Extract the [x, y] coordinate from the center of the cell holding the provided text.  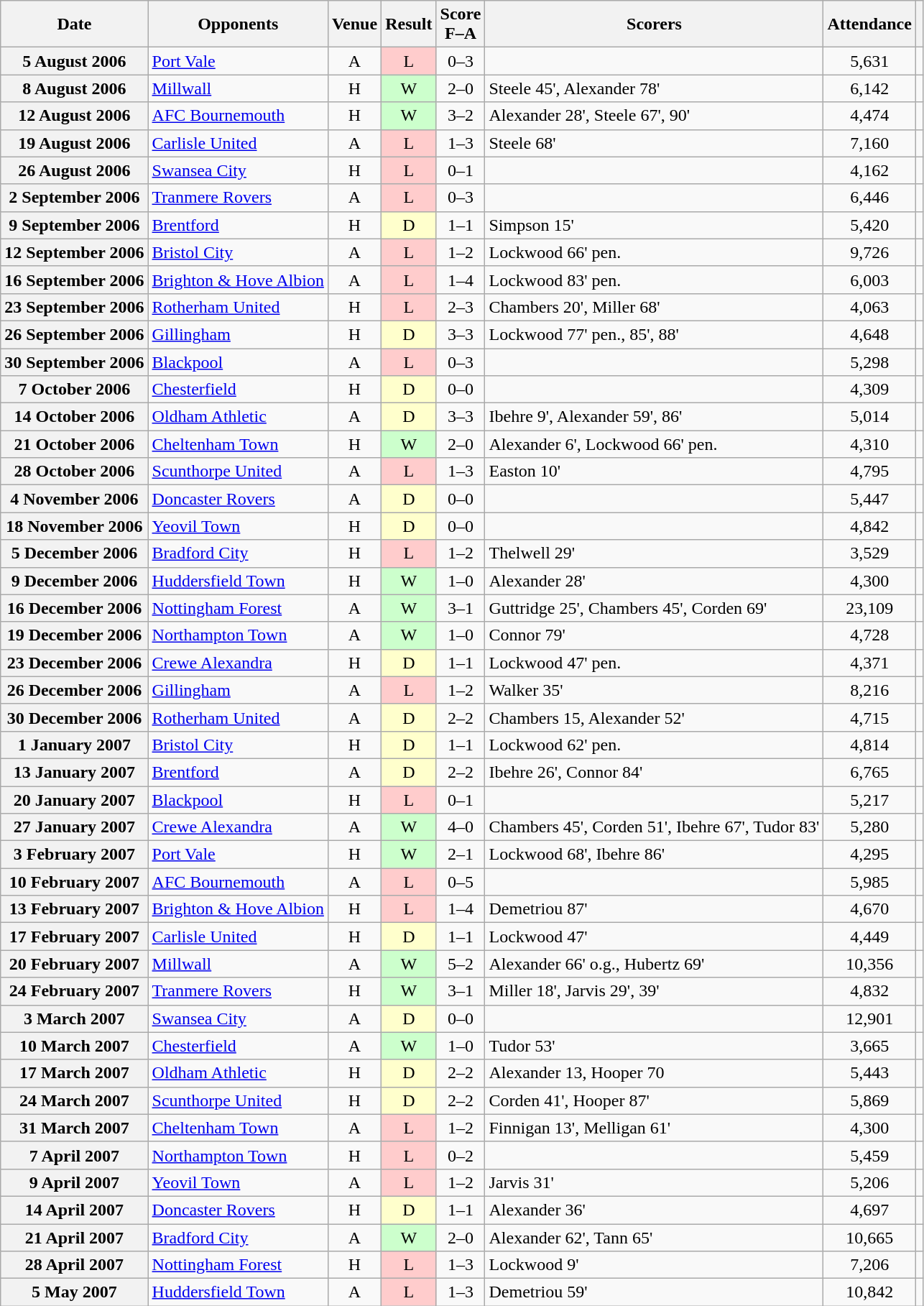
Thelwell 29' [654, 553]
2 September 2006 [75, 198]
7 April 2007 [75, 1155]
5,280 [869, 827]
Easton 10' [654, 472]
30 September 2006 [75, 362]
5,869 [869, 1100]
Jarvis 31' [654, 1182]
17 March 2007 [75, 1073]
3,665 [869, 1046]
10 February 2007 [75, 882]
12 September 2006 [75, 252]
Result [409, 24]
5–2 [461, 964]
12 August 2006 [75, 116]
6,765 [869, 772]
9 September 2006 [75, 225]
4–0 [461, 827]
4,832 [869, 991]
1 January 2007 [75, 745]
30 December 2006 [75, 717]
Miller 18', Jarvis 29', 39' [654, 991]
Alexander 13, Hooper 70 [654, 1073]
4,449 [869, 937]
5,459 [869, 1155]
20 February 2007 [75, 964]
4 November 2006 [75, 499]
4,814 [869, 745]
18 November 2006 [75, 526]
Scorers [654, 24]
23,109 [869, 608]
5,014 [869, 417]
4,842 [869, 526]
8,216 [869, 690]
4,697 [869, 1210]
3 February 2007 [75, 855]
4,295 [869, 855]
Demetriou 87' [654, 909]
0–2 [461, 1155]
5,298 [869, 362]
0–5 [461, 882]
27 January 2007 [75, 827]
Lockwood 62' pen. [654, 745]
9,726 [869, 252]
26 August 2006 [75, 170]
ScoreF–A [461, 24]
21 October 2006 [75, 444]
20 January 2007 [75, 800]
Demetriou 59' [654, 1292]
4,728 [869, 635]
6,446 [869, 198]
Lockwood 68', Ibehre 86' [654, 855]
4,648 [869, 334]
23 September 2006 [75, 307]
Alexander 66' o.g., Hubertz 69' [654, 964]
24 February 2007 [75, 991]
14 October 2006 [75, 417]
5,447 [869, 499]
Ibehre 26', Connor 84' [654, 772]
Chambers 15, Alexander 52' [654, 717]
Alexander 6', Lockwood 66' pen. [654, 444]
8 August 2006 [75, 88]
Lockwood 47' [654, 937]
23 December 2006 [75, 663]
28 October 2006 [75, 472]
Chambers 45', Corden 51', Ibehre 67', Tudor 83' [654, 827]
19 August 2006 [75, 143]
16 December 2006 [75, 608]
4,474 [869, 116]
Corden 41', Hooper 87' [654, 1100]
21 April 2007 [75, 1237]
26 December 2006 [75, 690]
Alexander 62', Tann 65' [654, 1237]
5,420 [869, 225]
Steele 68' [654, 143]
Connor 79' [654, 635]
4,310 [869, 444]
9 April 2007 [75, 1182]
Alexander 28', Steele 67', 90' [654, 116]
4,715 [869, 717]
10,665 [869, 1237]
Attendance [869, 24]
Finnigan 13', Melligan 61' [654, 1128]
13 January 2007 [75, 772]
5,217 [869, 800]
Simpson 15' [654, 225]
Alexander 36' [654, 1210]
Lockwood 66' pen. [654, 252]
7,206 [869, 1265]
Date [75, 24]
4,795 [869, 472]
24 March 2007 [75, 1100]
4,309 [869, 390]
6,003 [869, 280]
Lockwood 83' pen. [654, 280]
7 October 2006 [75, 390]
28 April 2007 [75, 1265]
3–2 [461, 116]
Lockwood 77' pen., 85', 88' [654, 334]
5,631 [869, 61]
19 December 2006 [75, 635]
5,985 [869, 882]
4,162 [869, 170]
16 September 2006 [75, 280]
5 December 2006 [75, 553]
5,443 [869, 1073]
4,371 [869, 663]
2–1 [461, 855]
Tudor 53' [654, 1046]
5,206 [869, 1182]
4,670 [869, 909]
3 March 2007 [75, 1018]
10,356 [869, 964]
17 February 2007 [75, 937]
5 May 2007 [75, 1292]
2–3 [461, 307]
Opponents [238, 24]
12,901 [869, 1018]
3,529 [869, 553]
5 August 2006 [75, 61]
10,842 [869, 1292]
14 April 2007 [75, 1210]
Walker 35' [654, 690]
Alexander 28' [654, 581]
Lockwood 47' pen. [654, 663]
Guttridge 25', Chambers 45', Corden 69' [654, 608]
10 March 2007 [75, 1046]
4,063 [869, 307]
Ibehre 9', Alexander 59', 86' [654, 417]
13 February 2007 [75, 909]
Chambers 20', Miller 68' [654, 307]
31 March 2007 [75, 1128]
7,160 [869, 143]
26 September 2006 [75, 334]
Steele 45', Alexander 78' [654, 88]
Lockwood 9' [654, 1265]
9 December 2006 [75, 581]
Venue [354, 24]
6,142 [869, 88]
